Provide the (x, y) coordinate of the cell's center where the given text is located.  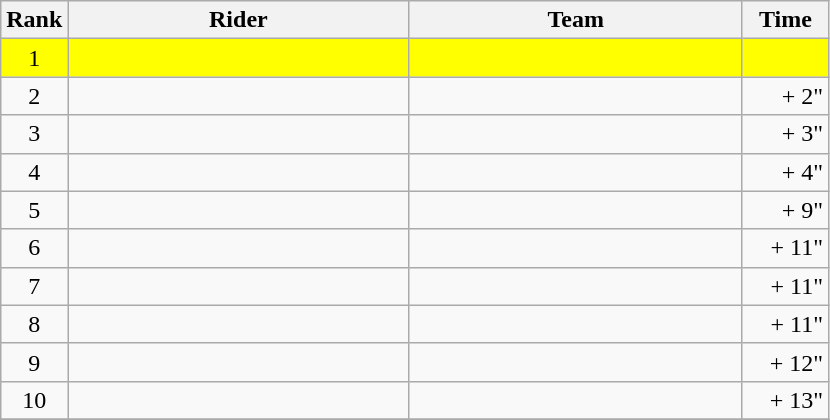
9 (34, 362)
7 (34, 286)
+ 2" (785, 96)
3 (34, 134)
8 (34, 324)
+ 3" (785, 134)
4 (34, 172)
+ 13" (785, 400)
Rider (238, 20)
+ 9" (785, 210)
5 (34, 210)
1 (34, 58)
+ 12" (785, 362)
Rank (34, 20)
2 (34, 96)
+ 4" (785, 172)
10 (34, 400)
6 (34, 248)
Team (576, 20)
Time (785, 20)
